Determine the (x, y) coordinate at the center of the cell enclosing the given text.  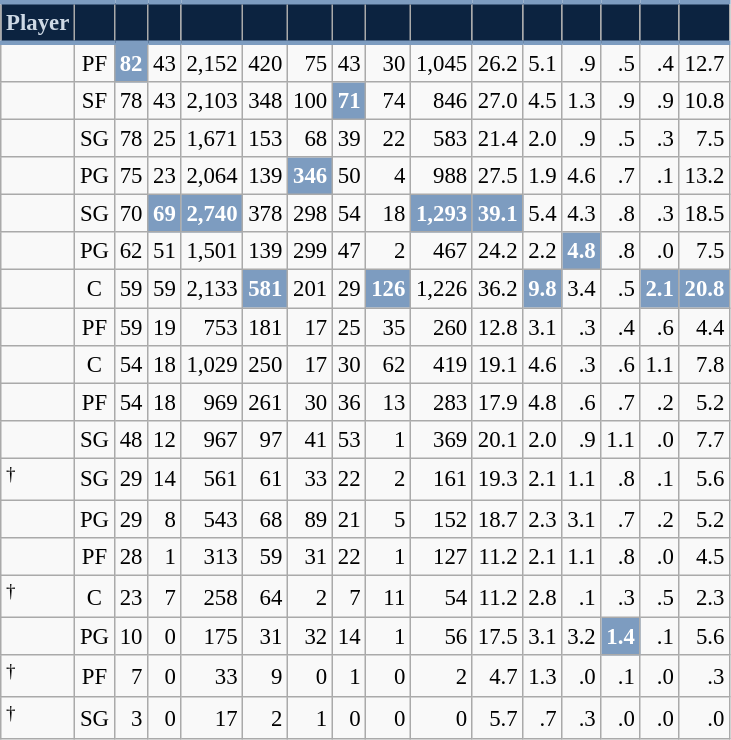
581 (266, 289)
19.1 (497, 364)
181 (266, 327)
5.1 (542, 62)
161 (442, 479)
64 (266, 596)
753 (212, 327)
82 (130, 62)
298 (310, 214)
313 (212, 557)
378 (266, 214)
12.8 (497, 327)
18.7 (497, 519)
35 (388, 327)
543 (212, 519)
4.3 (582, 214)
250 (266, 364)
283 (442, 402)
419 (442, 364)
1,226 (442, 289)
11 (388, 596)
13.2 (704, 176)
5.4 (542, 214)
467 (442, 251)
846 (442, 101)
39.1 (497, 214)
201 (310, 289)
26.2 (497, 62)
260 (442, 327)
70 (130, 214)
369 (442, 439)
2,740 (212, 214)
4.7 (497, 676)
2,064 (212, 176)
48 (130, 439)
7.8 (704, 364)
175 (212, 637)
2.2 (542, 251)
27.5 (497, 176)
19 (164, 327)
1,045 (442, 62)
9 (266, 676)
258 (212, 596)
24.2 (497, 251)
2,152 (212, 62)
12.7 (704, 62)
126 (388, 289)
2,133 (212, 289)
8 (164, 519)
51 (164, 251)
1,029 (212, 364)
299 (310, 251)
153 (266, 139)
100 (310, 101)
4.4 (704, 327)
89 (310, 519)
2.8 (542, 596)
346 (310, 176)
9.8 (542, 289)
3 (130, 718)
3.2 (582, 637)
261 (266, 402)
5.7 (497, 718)
988 (442, 176)
61 (266, 479)
50 (348, 176)
47 (348, 251)
7.7 (704, 439)
348 (266, 101)
69 (164, 214)
36 (348, 402)
1,293 (442, 214)
21.4 (497, 139)
1.9 (542, 176)
17.5 (497, 637)
4 (388, 176)
41 (310, 439)
53 (348, 439)
97 (266, 439)
20.8 (704, 289)
583 (442, 139)
13 (388, 402)
561 (212, 479)
2,103 (212, 101)
152 (442, 519)
56 (442, 637)
27.0 (497, 101)
20.1 (497, 439)
Player (38, 22)
SF (95, 101)
10 (130, 637)
3.4 (582, 289)
19.3 (497, 479)
12 (164, 439)
967 (212, 439)
10.8 (704, 101)
5 (388, 519)
28 (130, 557)
36.2 (497, 289)
127 (442, 557)
969 (212, 402)
21 (348, 519)
74 (388, 101)
1.4 (620, 637)
18.5 (704, 214)
1,671 (212, 139)
1,501 (212, 251)
420 (266, 62)
39 (348, 139)
32 (310, 637)
17.9 (497, 402)
71 (348, 101)
